Scan for the cell matching the given text and deliver its [x, y] coordinate at center. 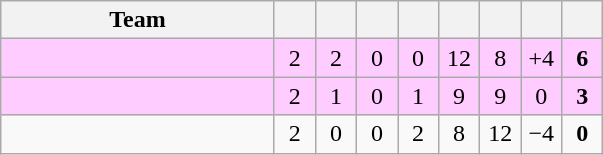
6 [582, 58]
Team [138, 20]
3 [582, 96]
+4 [542, 58]
−4 [542, 134]
